Detect which cell encompasses the target text, then output its [X, Y] center coordinate. 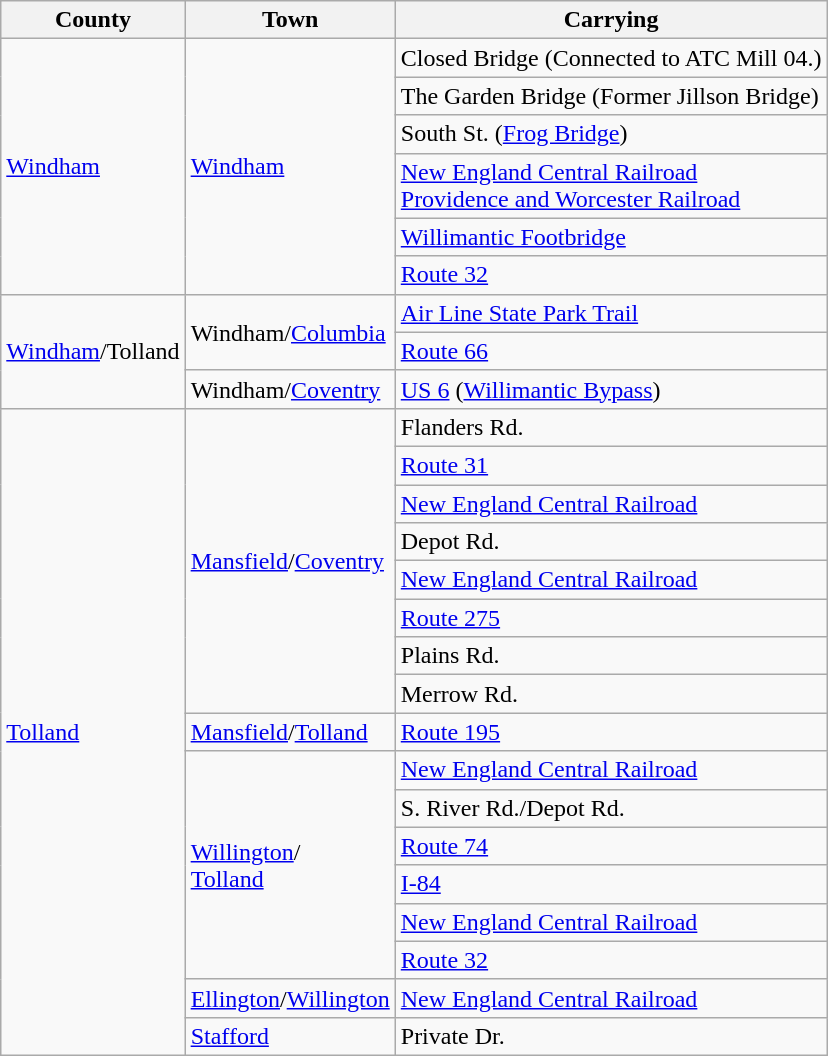
Flanders Rd. [611, 427]
Route 275 [611, 618]
Route 195 [611, 732]
Windham/Tolland [93, 351]
Tolland [93, 732]
S. River Rd./Depot Rd. [611, 808]
Private Dr. [611, 1036]
Air Line State Park Trail [611, 313]
Willimantic Footbridge [611, 237]
Plains Rd. [611, 656]
Route 31 [611, 465]
The Garden Bridge (Former Jillson Bridge) [611, 96]
Depot Rd. [611, 542]
Route 66 [611, 351]
Stafford [290, 1036]
Closed Bridge (Connected to ATC Mill 04.) [611, 58]
Windham/Coventry [290, 389]
Windham/Columbia [290, 332]
I-84 [611, 884]
Mansfield/Coventry [290, 560]
Ellington/Willington [290, 998]
US 6 (Willimantic Bypass) [611, 389]
Route 74 [611, 846]
Mansfield/Tolland [290, 732]
County [93, 20]
South St. (Frog Bridge) [611, 134]
Carrying [611, 20]
Willington/Tolland [290, 865]
New England Central Railroad Providence and Worcester Railroad [611, 186]
Town [290, 20]
Merrow Rd. [611, 694]
